Extract the [x, y] coordinate from the center of the cell holding the provided text.  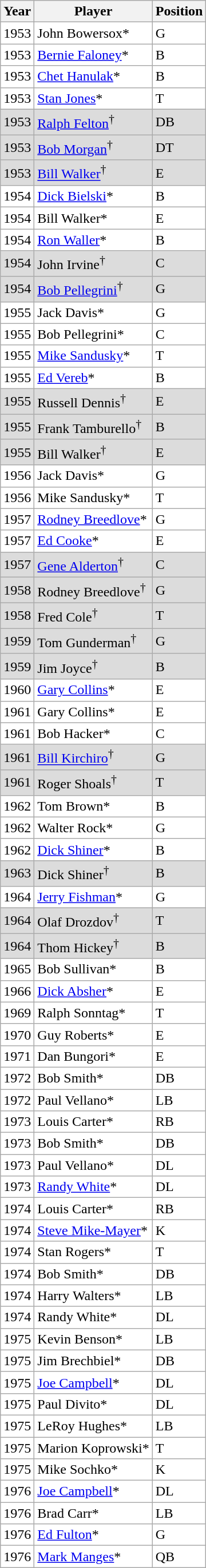
Stan Jones* [93, 98]
1963 [17, 873]
Bernie Faloney* [93, 55]
Player [93, 11]
1971 [17, 1056]
Brad Carr* [93, 1513]
Paul Divito* [93, 1404]
Bob Morgan† [93, 147]
Bob Sullivan* [93, 969]
1960 [17, 690]
Olaf Drozdov† [93, 921]
QB [179, 1557]
John Irvine† [93, 264]
Mark Manges* [93, 1557]
Ralph Felton† [93, 122]
Dick Absher* [93, 991]
Guy Roberts* [93, 1034]
Bob Hacker* [93, 733]
Tom Gunderman† [93, 641]
Bob Pellegrini* [93, 334]
1966 [17, 991]
Harry Walters* [93, 1296]
Kevin Benson* [93, 1339]
LeRoy Hughes* [93, 1426]
Rodney Breedlove† [93, 591]
Ed Cooke* [93, 541]
Roger Shoals† [93, 783]
Chet Hanulak* [93, 77]
Stan Rogers* [93, 1252]
Mike Sochko* [93, 1470]
Steve Mike-Mayer* [93, 1230]
Gene Alderton† [93, 564]
Ralph Sonntag* [93, 1013]
Jim Joyce† [93, 666]
Fred Cole† [93, 616]
Jim Brechbiel* [93, 1361]
Ron Waller* [93, 240]
Frank Tamburello† [93, 427]
Bob Pellegrini† [93, 289]
Marion Koprowski* [93, 1448]
Thom Hickey† [93, 946]
Dick Bielski* [93, 196]
Jerry Fishman* [93, 897]
Dan Bungori* [93, 1056]
Bill Kirchiro† [93, 757]
Walter Rock* [93, 828]
1965 [17, 969]
Ed Vereb* [93, 378]
Tom Brown* [93, 806]
DT [179, 147]
Russell Dennis† [93, 401]
Rodney Breedlove* [93, 519]
Ed Fulton* [93, 1535]
Bill Walker* [93, 218]
John Bowersox* [93, 33]
Dick Shiner† [93, 873]
1969 [17, 1013]
Position [179, 11]
Dick Shiner* [93, 849]
1970 [17, 1034]
Year [17, 11]
